Find where the given text appears and provide that cell's center as [x, y] coordinate. 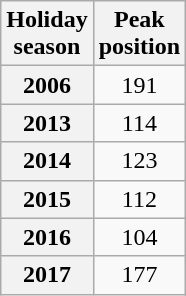
104 [139, 237]
2013 [47, 123]
2015 [47, 199]
2017 [47, 275]
114 [139, 123]
2006 [47, 85]
2014 [47, 161]
Holidayseason [47, 34]
2016 [47, 237]
123 [139, 161]
112 [139, 199]
177 [139, 275]
191 [139, 85]
Peakposition [139, 34]
